Determine the [X, Y] coordinate at the center of the cell enclosing the given text.  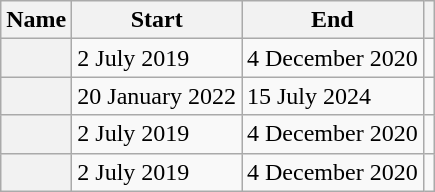
15 July 2024 [333, 96]
20 January 2022 [157, 96]
Start [157, 20]
End [333, 20]
Name [36, 20]
